Find where the given text appears and provide that cell's center as (X, Y) coordinate. 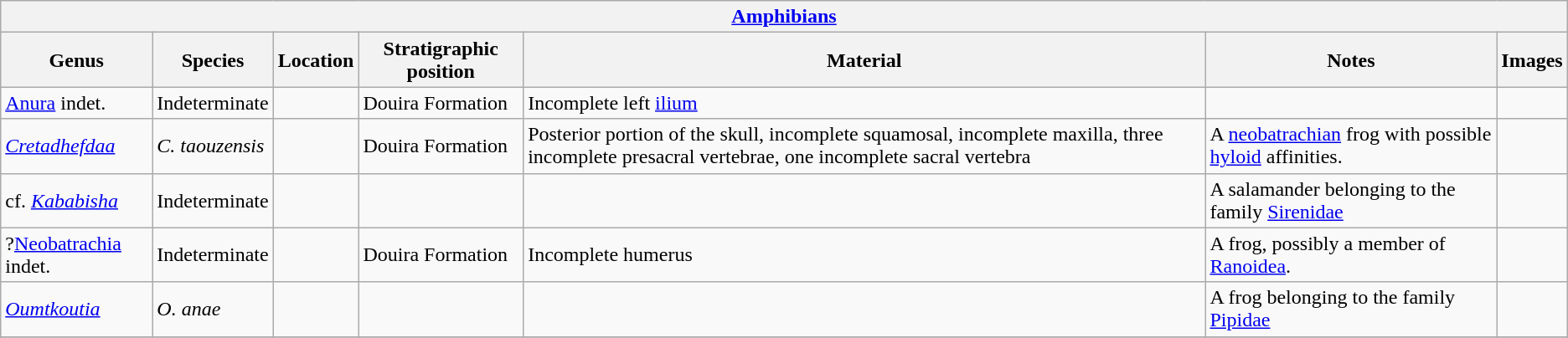
?Neobatrachia indet. (77, 254)
Posterior portion of the skull, incomplete squamosal, incomplete maxilla, three incomplete presacral vertebrae, one incomplete sacral vertebra (864, 146)
A neobatrachian frog with possible hyloid affinities. (1351, 146)
Oumtkoutia (77, 310)
Cretadhefdaa (77, 146)
cf. Kababisha (77, 201)
Incomplete humerus (864, 254)
A frog, possibly a member of Ranoidea. (1351, 254)
Genus (77, 60)
Anura indet. (77, 103)
Images (1532, 60)
Species (213, 60)
Incomplete left ilium (864, 103)
Stratigraphic position (441, 60)
Amphibians (784, 17)
Location (316, 60)
Material (864, 60)
O. anae (213, 310)
C. taouzensis (213, 146)
A salamander belonging to the family Sirenidae (1351, 201)
A frog belonging to the family Pipidae (1351, 310)
Notes (1351, 60)
